Provide the [x, y] coordinate of the cell's center where the given text is located.  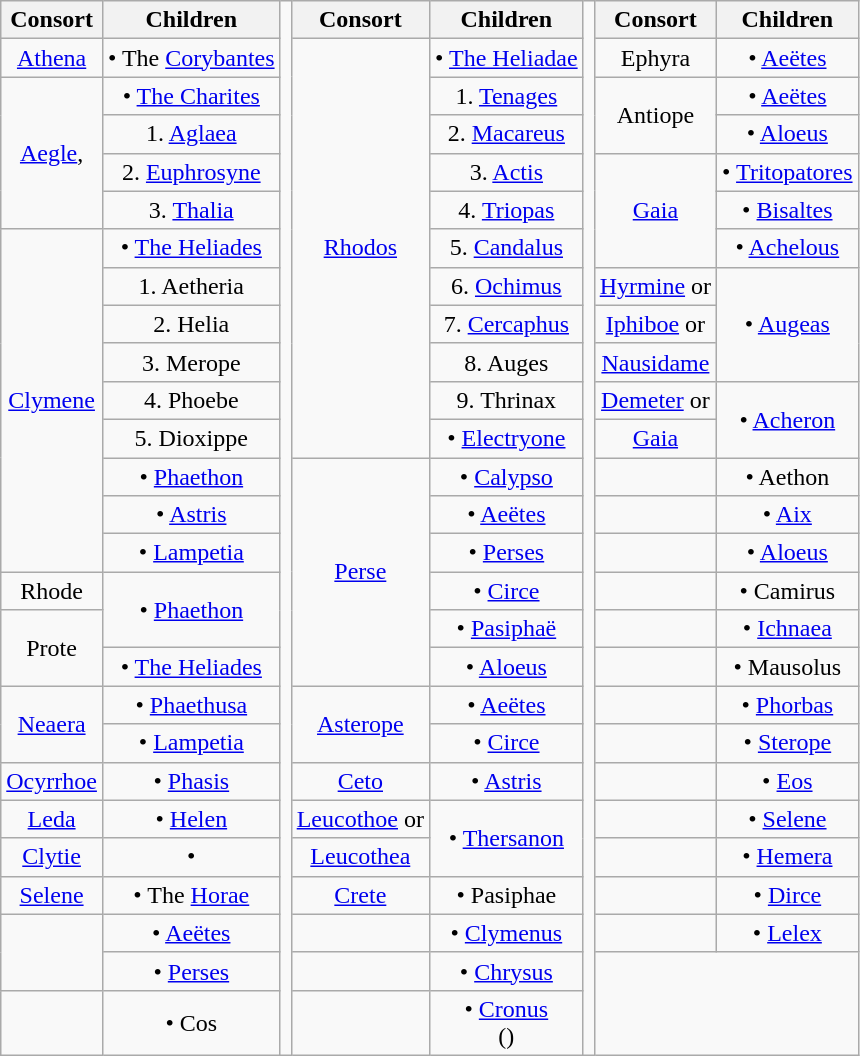
• Helen [191, 819]
Neaera [52, 724]
• Thersanon [507, 838]
• Achelous [788, 248]
3. Merope [191, 362]
Ephyra [655, 58]
Rhode [52, 591]
Clymene [52, 400]
Demeter or [655, 400]
• Camirus [788, 591]
7. Cercaphus [507, 324]
Antiope [655, 115]
• The Horae [191, 895]
5. Dioxippe [191, 438]
Selene [52, 895]
• Sterope [788, 743]
Prote [52, 648]
2. Euphrosyne [191, 172]
Asterope [360, 724]
• Pasiphae [507, 895]
• Hemera [788, 857]
Crete [360, 895]
Leda [52, 819]
• Phasis [191, 781]
• Chrysus [507, 971]
Aegle, [52, 153]
• Cos [191, 1022]
1. Aetheria [191, 286]
• [191, 857]
2. Helia [191, 324]
• Augeas [788, 324]
• The Heliadae [507, 58]
Nausidame [655, 362]
• Clymenus [507, 933]
• Ichnaea [788, 629]
• Electryone [507, 438]
• Mausolus [788, 667]
• Aethon [788, 477]
Perse [360, 572]
5. Candalus [507, 248]
1. Aglaea [191, 134]
• Aix [788, 515]
• Tritopatores [788, 172]
Ocyrrhoe [52, 781]
Hyrmine or [655, 286]
• The Corybantes [191, 58]
• Dirce [788, 895]
• Calypso [507, 477]
9. Thrinax [507, 400]
• Selene [788, 819]
• The Charites [191, 96]
3. Thalia [191, 210]
• Acheron [788, 419]
8. Auges [507, 362]
• Cronus() [507, 1022]
Iphiboe or [655, 324]
6. Ochimus [507, 286]
Athena [52, 58]
• Lelex [788, 933]
2. Macareus [507, 134]
4. Triopas [507, 210]
• Bisaltes [788, 210]
• Eos [788, 781]
3. Actis [507, 172]
Leucothoe or [360, 819]
Clytie [52, 857]
Leucothea [360, 857]
1. Tenages [507, 96]
• Phaethusa [191, 705]
Ceto [360, 781]
• Pasiphaë [507, 629]
4. Phoebe [191, 400]
Rhodos [360, 248]
• Phorbas [788, 705]
